Search for the cell housing the specified text and yield its [x, y] center coordinate. 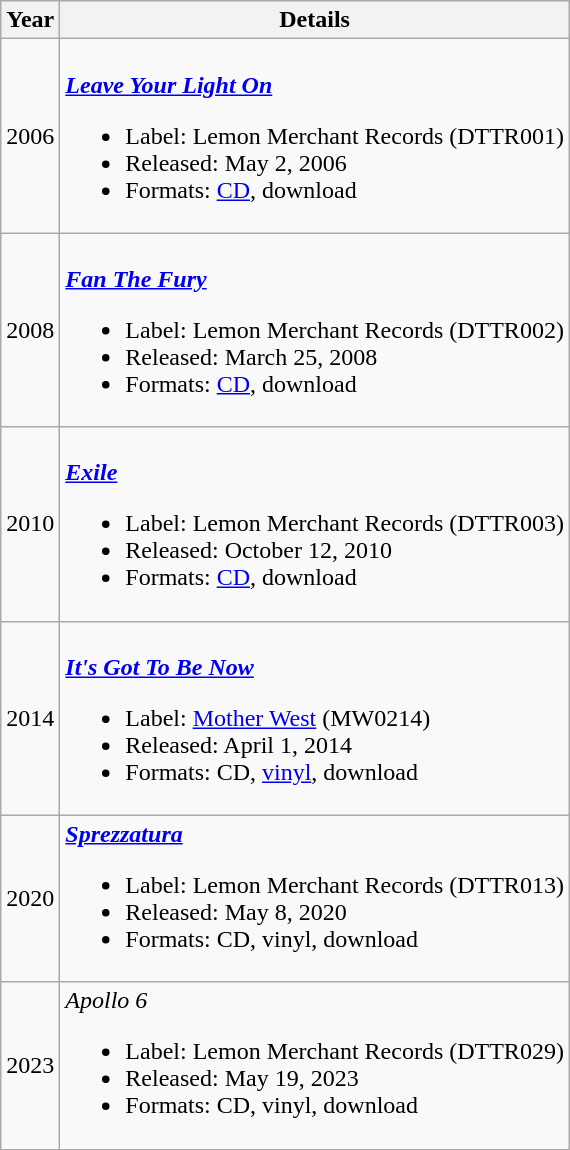
Leave Your Light OnLabel: Lemon Merchant Records (DTTR001)Released: May 2, 2006Formats: CD, download [315, 136]
Fan The FuryLabel: Lemon Merchant Records (DTTR002)Released: March 25, 2008Formats: CD, download [315, 330]
2010 [30, 524]
2006 [30, 136]
Year [30, 20]
2023 [30, 1066]
SprezzaturaLabel: Lemon Merchant Records (DTTR013)Released: May 8, 2020Formats: CD, vinyl, download [315, 898]
Details [315, 20]
Apollo 6Label: Lemon Merchant Records (DTTR029)Released: May 19, 2023Formats: CD, vinyl, download [315, 1066]
2020 [30, 898]
It's Got To Be NowLabel: Mother West (MW0214)Released: April 1, 2014Formats: CD, vinyl, download [315, 718]
2014 [30, 718]
2008 [30, 330]
ExileLabel: Lemon Merchant Records (DTTR003)Released: October 12, 2010Formats: CD, download [315, 524]
